Determine the [x, y] coordinate at the center of the cell enclosing the given text.  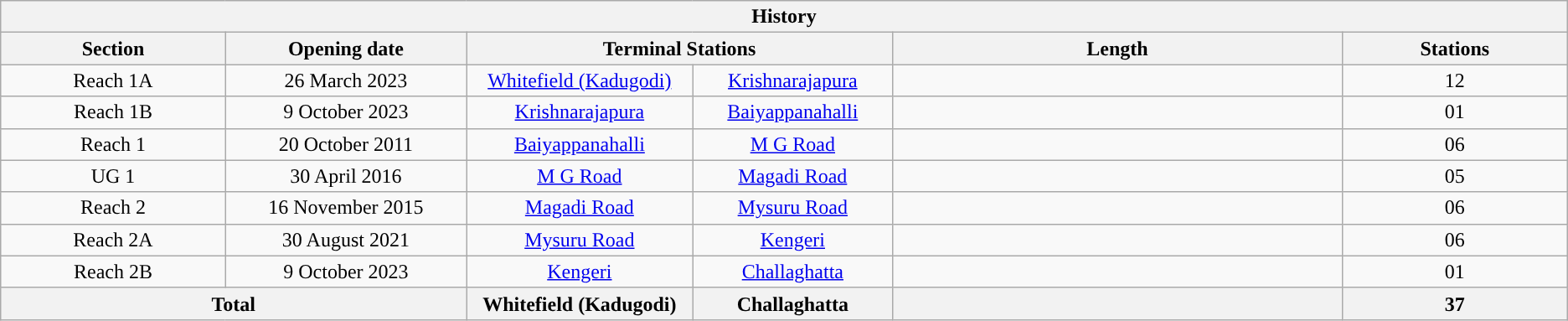
Stations [1454, 49]
Opening date [345, 49]
26 March 2023 [345, 80]
30 April 2016 [345, 176]
Reach 1 [113, 144]
Total [234, 303]
Reach 2B [113, 272]
05 [1454, 176]
Reach 1A [113, 80]
UG 1 [113, 176]
Reach 2A [113, 240]
30 August 2021 [345, 240]
37 [1454, 303]
16 November 2015 [345, 208]
History [784, 17]
Reach 2 [113, 208]
12 [1454, 80]
20 October 2011 [345, 144]
Terminal Stations [680, 49]
Reach 1B [113, 112]
Section [113, 49]
Length [1117, 49]
